Find where the given text appears and provide that cell's center as [x, y] coordinate. 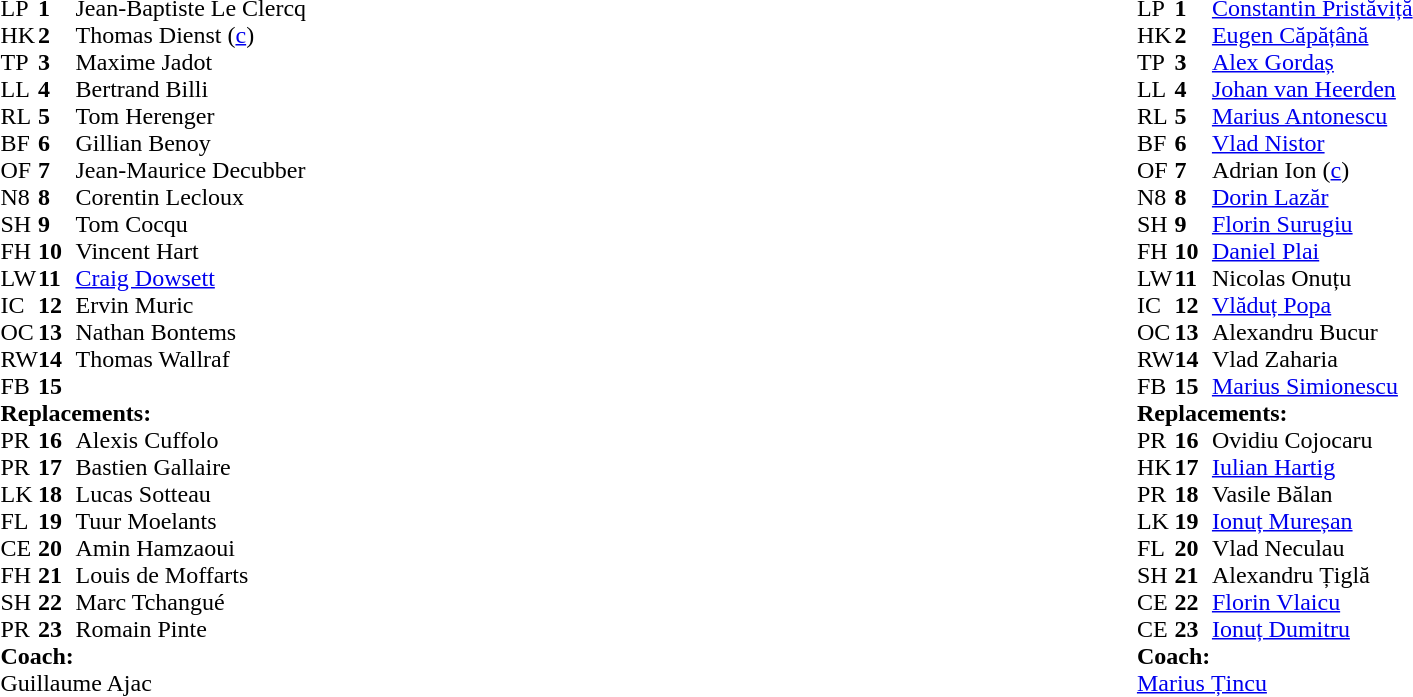
Dorin Lazăr [1312, 198]
Amin Hamzaoui [192, 548]
Nicolas Onuțu [1312, 278]
Johan van Heerden [1312, 90]
Iulian Hartig [1312, 468]
Vincent Hart [192, 252]
Tom Herenger [192, 116]
Ionuț Mureșan [1312, 522]
Florin Surugiu [1312, 224]
Guillaume Ajac [153, 684]
Thomas Wallraf [192, 360]
Thomas Dienst (c) [192, 36]
Florin Vlaicu [1312, 602]
Jean-Maurice Decubber [192, 170]
Craig Dowsett [192, 278]
Maxime Jadot [192, 62]
Corentin Lecloux [192, 198]
Tom Cocqu [192, 224]
Alexandru Țiglă [1312, 576]
Alexis Cuffolo [192, 440]
Vasile Bălan [1312, 494]
Alex Gordaș [1312, 62]
Eugen Căpățână [1312, 36]
Vlăduț Popa [1312, 306]
Vlad Nistor [1312, 144]
Adrian Ion (c) [1312, 170]
Vlad Neculau [1312, 548]
Marc Tchangué [192, 602]
Lucas Sotteau [192, 494]
Gillian Benoy [192, 144]
Ovidiu Cojocaru [1312, 440]
Tuur Moelants [192, 522]
Nathan Bontems [192, 332]
Louis de Moffarts [192, 576]
Marius Țincu [1275, 684]
Romain Pinte [192, 630]
Marius Antonescu [1312, 116]
Bertrand Billi [192, 90]
Bastien Gallaire [192, 468]
Vlad Zaharia [1312, 360]
Daniel Plai [1312, 252]
Marius Simionescu [1312, 386]
Ervin Muric [192, 306]
Alexandru Bucur [1312, 332]
Ionuț Dumitru [1312, 630]
